Return the (X, Y) coordinate for the center point of the cell that contains the specified text.  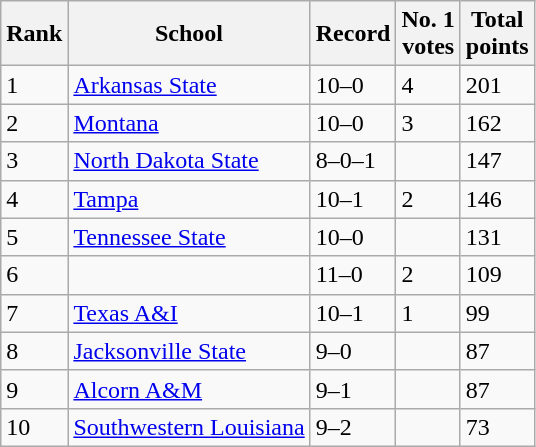
8 (34, 351)
Tennessee State (189, 237)
147 (497, 161)
8–0–1 (353, 161)
146 (497, 199)
Totalpoints (497, 34)
99 (497, 313)
9–1 (353, 389)
7 (34, 313)
9–2 (353, 427)
Record (353, 34)
North Dakota State (189, 161)
131 (497, 237)
School (189, 34)
9–0 (353, 351)
Jacksonville State (189, 351)
Alcorn A&M (189, 389)
Texas A&I (189, 313)
5 (34, 237)
No. 1votes (428, 34)
Southwestern Louisiana (189, 427)
Montana (189, 123)
201 (497, 85)
10 (34, 427)
Rank (34, 34)
11–0 (353, 275)
73 (497, 427)
Tampa (189, 199)
6 (34, 275)
Arkansas State (189, 85)
109 (497, 275)
9 (34, 389)
162 (497, 123)
